Determine the [x, y] coordinate at the center of the cell enclosing the given text.  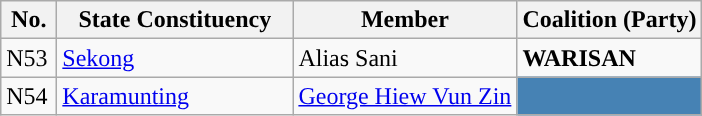
Alias Sani [405, 58]
N53 [29, 58]
N54 [29, 96]
George Hiew Vun Zin [405, 96]
WARISAN [610, 58]
Coalition (Party) [610, 20]
State Constituency [175, 20]
No. [29, 20]
Sekong [175, 58]
Member [405, 20]
Karamunting [175, 96]
